Output the (x, y) coordinate of the center of the cell containing the given text.  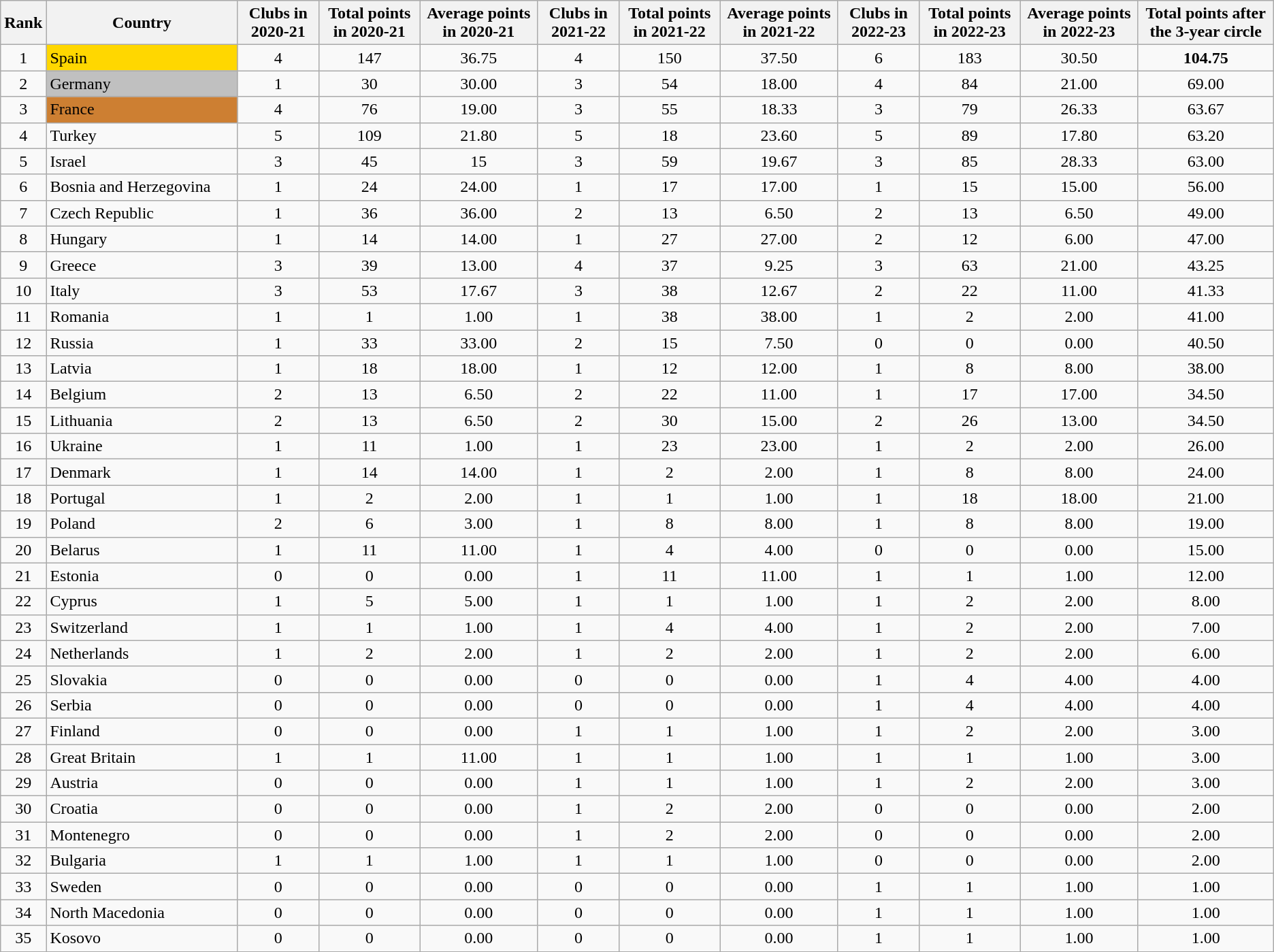
Israel (142, 161)
9 (23, 265)
21 (23, 576)
Austria (142, 783)
Total points in 2021-22 (670, 23)
Turkey (142, 135)
63.67 (1206, 110)
63 (970, 265)
Slovakia (142, 679)
Latvia (142, 369)
9.25 (779, 265)
56.00 (1206, 187)
17.67 (479, 291)
18.33 (779, 110)
Clubs in 2020-21 (278, 23)
Average points in 2022-23 (1079, 23)
Lithuania (142, 421)
Bulgaria (142, 861)
Portugal (142, 498)
34 (23, 913)
27.00 (779, 239)
Total points in 2020-21 (370, 23)
Serbia (142, 705)
30.50 (1079, 58)
Ukraine (142, 446)
Country (142, 23)
41.33 (1206, 291)
85 (970, 161)
41.00 (1206, 316)
55 (670, 110)
France (142, 110)
26.33 (1079, 110)
35 (23, 938)
147 (370, 58)
Cyprus (142, 602)
19 (23, 524)
17.80 (1079, 135)
43.25 (1206, 265)
Poland (142, 524)
63.00 (1206, 161)
28.33 (1079, 161)
63.20 (1206, 135)
Estonia (142, 576)
36.00 (479, 213)
Switzerland (142, 627)
69.00 (1206, 84)
Croatia (142, 809)
Clubs in 2021-22 (578, 23)
7 (23, 213)
Denmark (142, 472)
Average points in 2021-22 (779, 23)
76 (370, 110)
Sweden (142, 887)
30.00 (479, 84)
183 (970, 58)
104.75 (1206, 58)
59 (670, 161)
Spain (142, 58)
10 (23, 291)
Clubs in 2022-23 (879, 23)
Finland (142, 731)
Czech Republic (142, 213)
37.50 (779, 58)
150 (670, 58)
Total points after the 3-year circle (1206, 23)
Total points in 2022-23 (970, 23)
Bosnia and Herzegovina (142, 187)
7.00 (1206, 627)
29 (23, 783)
33.00 (479, 342)
45 (370, 161)
5.00 (479, 602)
Rank (23, 23)
32 (23, 861)
Montenegro (142, 835)
Hungary (142, 239)
47.00 (1206, 239)
109 (370, 135)
21.80 (479, 135)
54 (670, 84)
36.75 (479, 58)
16 (23, 446)
Romania (142, 316)
23.60 (779, 135)
89 (970, 135)
12.67 (779, 291)
37 (670, 265)
53 (370, 291)
26.00 (1206, 446)
Belgium (142, 395)
Netherlands (142, 653)
84 (970, 84)
25 (23, 679)
39 (370, 265)
79 (970, 110)
28 (23, 757)
North Macedonia (142, 913)
Kosovo (142, 938)
31 (23, 835)
36 (370, 213)
Italy (142, 291)
49.00 (1206, 213)
Great Britain (142, 757)
Average points in 2020-21 (479, 23)
Germany (142, 84)
Russia (142, 342)
40.50 (1206, 342)
Belarus (142, 550)
23.00 (779, 446)
7.50 (779, 342)
20 (23, 550)
19.67 (779, 161)
Greece (142, 265)
